Output the (x, y) coordinate of the center of the cell containing the given text.  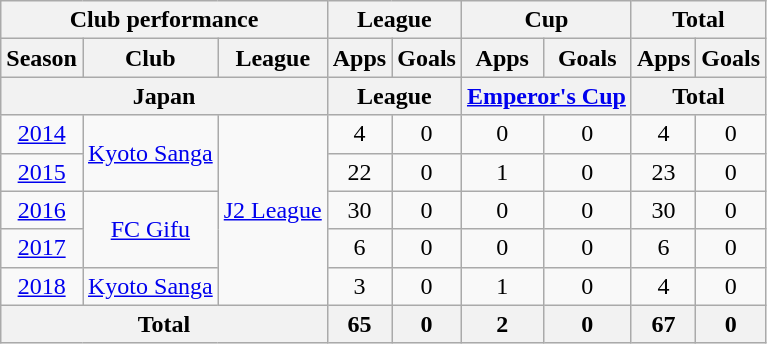
22 (359, 172)
67 (663, 324)
Japan (164, 96)
Cup (546, 20)
2017 (42, 248)
J2 League (272, 210)
3 (359, 286)
Season (42, 58)
FC Gifu (150, 229)
Club (150, 58)
65 (359, 324)
23 (663, 172)
2 (502, 324)
2015 (42, 172)
2014 (42, 134)
Club performance (164, 20)
Emperor's Cup (546, 96)
2018 (42, 286)
2016 (42, 210)
